Extract the [x, y] coordinate from the center of the cell holding the provided text.  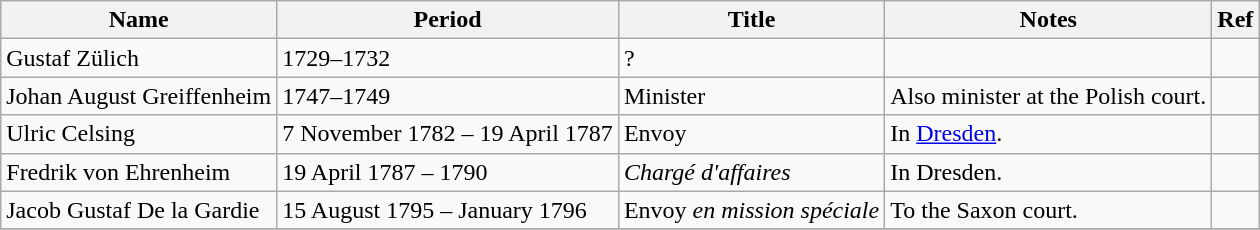
Jacob Gustaf De la Gardie [139, 210]
Gustaf Zülich [139, 58]
19 April 1787 – 1790 [448, 172]
Title [751, 20]
Envoy [751, 134]
1729–1732 [448, 58]
Ulric Celsing [139, 134]
Notes [1048, 20]
15 August 1795 – January 1796 [448, 210]
7 November 1782 – 19 April 1787 [448, 134]
Minister [751, 96]
Chargé d'affaires [751, 172]
Fredrik von Ehrenheim [139, 172]
Envoy en mission spéciale [751, 210]
? [751, 58]
Ref [1236, 20]
Johan August Greiffenheim [139, 96]
1747–1749 [448, 96]
Period [448, 20]
To the Saxon court. [1048, 210]
Name [139, 20]
Also minister at the Polish court. [1048, 96]
